Return the (X, Y) coordinate for the center point of the cell that contains the specified text.  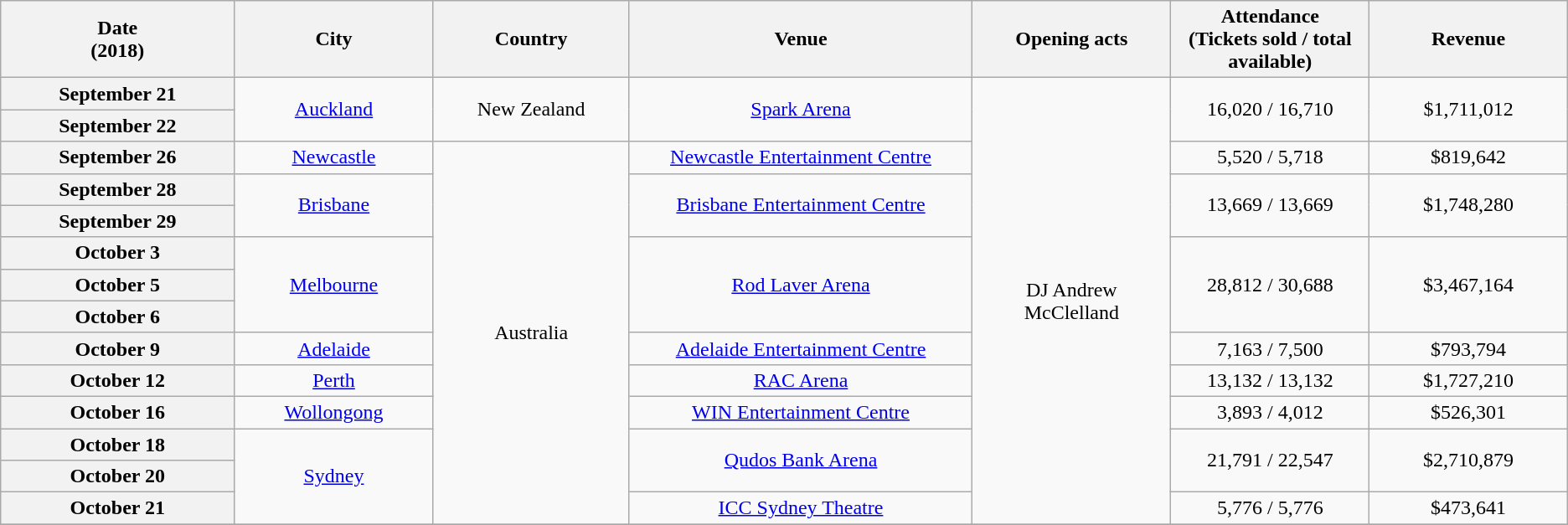
16,020 / 16,710 (1270, 110)
September 29 (117, 221)
13,132 / 13,132 (1270, 380)
3,893 / 4,012 (1270, 412)
Newcastle (333, 157)
Date(2018) (117, 39)
Qudos Bank Arena (801, 461)
Auckland (333, 110)
October 5 (117, 285)
Adelaide Entertainment Centre (801, 348)
October 18 (117, 445)
$793,794 (1468, 348)
Country (531, 39)
Newcastle Entertainment Centre (801, 157)
Revenue (1468, 39)
$473,641 (1468, 508)
Brisbane (333, 205)
RAC Arena (801, 380)
$3,467,164 (1468, 285)
October 20 (117, 476)
Rod Laver Arena (801, 285)
Adelaide (333, 348)
September 28 (117, 189)
5,520 / 5,718 (1270, 157)
Brisbane Entertainment Centre (801, 205)
October 3 (117, 253)
City (333, 39)
October 16 (117, 412)
October 21 (117, 508)
13,669 / 13,669 (1270, 205)
Spark Arena (801, 110)
September 21 (117, 94)
Perth (333, 380)
September 22 (117, 126)
Wollongong (333, 412)
$1,748,280 (1468, 205)
$526,301 (1468, 412)
October 9 (117, 348)
28,812 / 30,688 (1270, 285)
New Zealand (531, 110)
October 12 (117, 380)
5,776 / 5,776 (1270, 508)
Sydney (333, 476)
September 26 (117, 157)
Opening acts (1072, 39)
21,791 / 22,547 (1270, 461)
October 6 (117, 317)
7,163 / 7,500 (1270, 348)
ICC Sydney Theatre (801, 508)
Attendance(Tickets sold / total available) (1270, 39)
Venue (801, 39)
WIN Entertainment Centre (801, 412)
$2,710,879 (1468, 461)
$819,642 (1468, 157)
DJ Andrew McClelland (1072, 301)
$1,727,210 (1468, 380)
$1,711,012 (1468, 110)
Australia (531, 333)
Melbourne (333, 285)
